Search for the cell housing the specified text and yield its [X, Y] center coordinate. 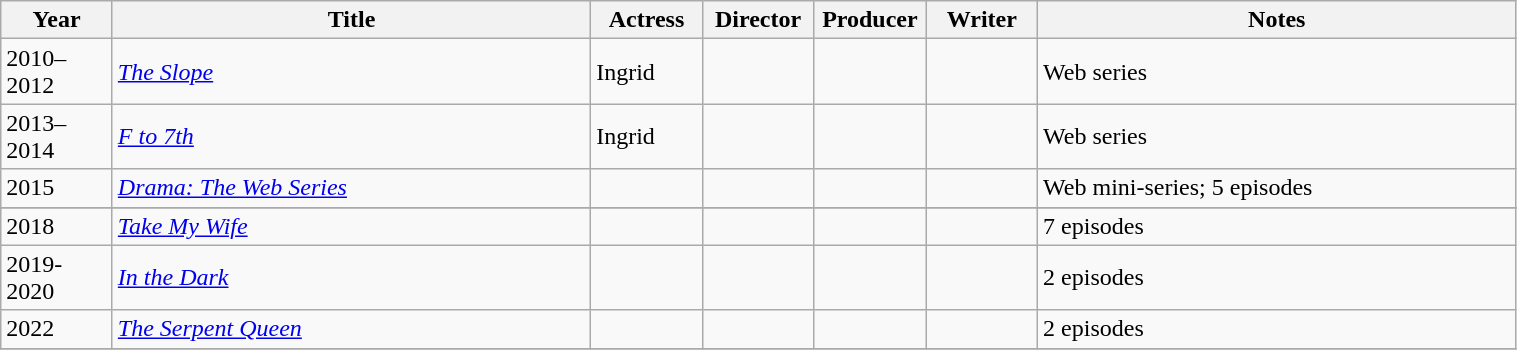
The Serpent Queen [351, 329]
Notes [1277, 20]
2019-2020 [57, 278]
2015 [57, 188]
F to 7th [351, 136]
2022 [57, 329]
Web mini-series; 5 episodes [1277, 188]
Take My Wife [351, 226]
The Slope [351, 72]
Year [57, 20]
In the Dark [351, 278]
Director [758, 20]
2018 [57, 226]
Drama: The Web Series [351, 188]
Producer [870, 20]
Title [351, 20]
Writer [982, 20]
2010–2012 [57, 72]
2013–2014 [57, 136]
Actress [647, 20]
7 episodes [1277, 226]
